Determine the [X, Y] coordinate at the center of the cell enclosing the given text.  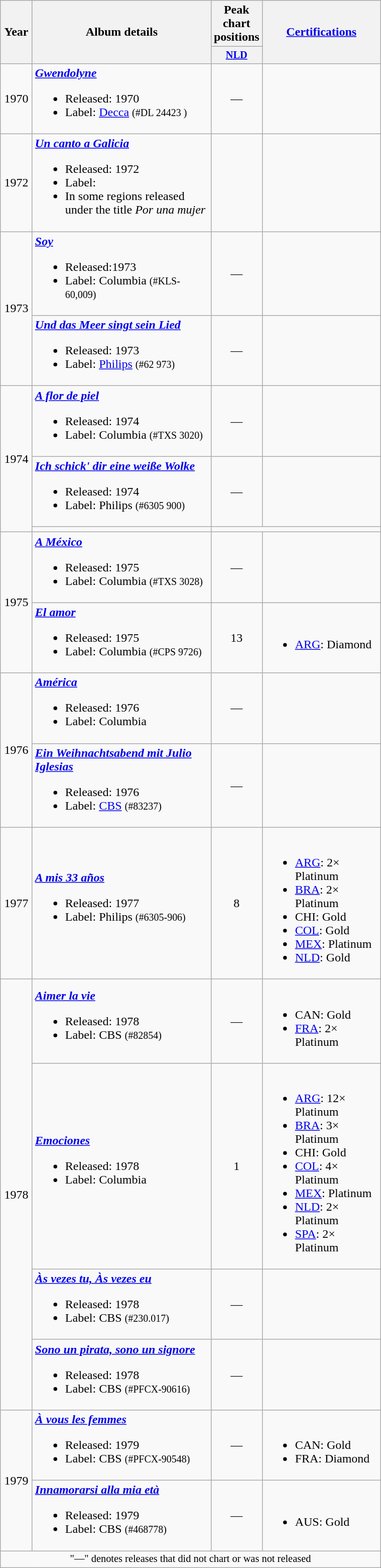
AméricaReleased: 1976Label: Columbia [121, 708]
SoyReleased:1973Label: Columbia (#KLS-60,009) [121, 273]
CAN: GoldFRA: Diamond [321, 1445]
El amorReleased: 1975Label: Columbia (#CPS 9726) [121, 638]
1978 [17, 1194]
1975 [17, 603]
Sono un pirata, sono un signoreReleased: 1978Label: CBS (#PFCX-90616) [121, 1375]
Ein Weihnachtsabend mit Julio IglesiasReleased: 1976Label: CBS (#83237) [121, 785]
EmocionesReleased: 1978Label: Columbia [121, 1166]
A flor de pielReleased: 1974Label: Columbia (#TXS 3020) [121, 421]
1972 [17, 183]
CAN: GoldFRA: 2× Platinum [321, 1021]
1 [236, 1166]
À vous les femmesReleased: 1979Label: CBS (#PFCX-90548) [121, 1445]
A MéxicoReleased: 1975Label: Columbia (#TXS 3028) [121, 567]
ARG: 2× PlatinumBRA: 2× PlatinumCHI: GoldCOL: GoldMEX: PlatinumNLD: Gold [321, 903]
Un canto a GaliciaReleased: 1972Label:In some regions released under the title Por una mujer [121, 183]
Peak chart positions [236, 24]
"—" denotes releases that did not chart or was not released [191, 1559]
1977 [17, 903]
Ich schick' dir eine weiße WolkeReleased: 1974Label: Philips (#6305 900) [121, 492]
Album details [121, 32]
Und das Meer singt sein LiedReleased: 1973Label: Philips (#62 973) [121, 351]
AUS: Gold [321, 1516]
1976 [17, 750]
Às vezes tu, Às vezes euReleased: 1978Label: CBS (#230.017) [121, 1304]
8 [236, 903]
ARG: 12× PlatinumBRA: 3× PlatinumCHI: GoldCOL: 4× PlatinumMEX: PlatinumNLD: 2× PlatinumSPA: 2× Platinum [321, 1166]
Certifications [321, 32]
1970 [17, 99]
13 [236, 638]
Innamorarsi alla mia etàReleased: 1979Label: CBS (#468778) [121, 1516]
Aimer la vieReleased: 1978Label: CBS (#82854) [121, 1021]
ARG: Diamond [321, 638]
Year [17, 32]
1973 [17, 309]
A mis 33 añosReleased: 1977Label: Philips (#6305-906) [121, 903]
1974 [17, 459]
1979 [17, 1480]
NLD [236, 55]
GwendolyneReleased: 1970Label: Decca (#DL 24423 ) [121, 99]
